Return the (X, Y) coordinate for the center point of the cell that contains the specified text.  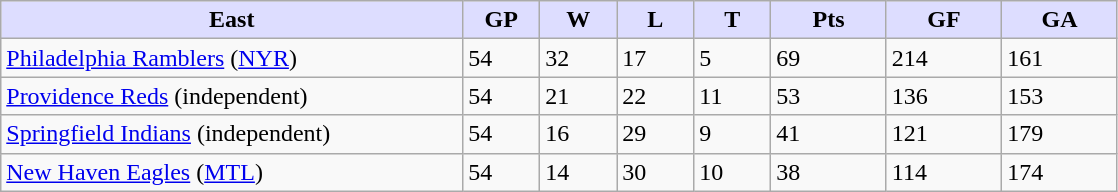
30 (656, 172)
41 (829, 134)
161 (1060, 58)
136 (944, 96)
121 (944, 134)
17 (656, 58)
14 (578, 172)
38 (829, 172)
East (232, 20)
Philadelphia Ramblers (NYR) (232, 58)
21 (578, 96)
W (578, 20)
T (732, 20)
174 (1060, 172)
69 (829, 58)
GF (944, 20)
9 (732, 134)
29 (656, 134)
214 (944, 58)
L (656, 20)
Pts (829, 20)
New Haven Eagles (MTL) (232, 172)
5 (732, 58)
Providence Reds (independent) (232, 96)
179 (1060, 134)
16 (578, 134)
11 (732, 96)
32 (578, 58)
Springfield Indians (independent) (232, 134)
22 (656, 96)
114 (944, 172)
GA (1060, 20)
10 (732, 172)
GP (502, 20)
53 (829, 96)
153 (1060, 96)
